Find where the given text appears and provide that cell's center as (X, Y) coordinate. 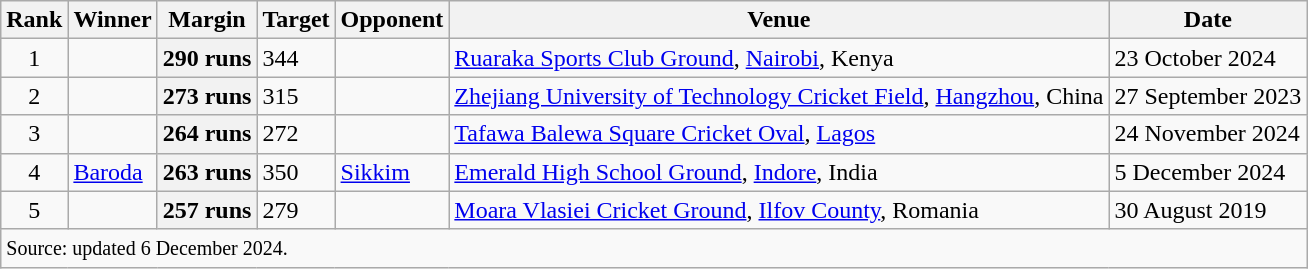
Source: updated 6 December 2024. (654, 248)
Venue (779, 20)
4 (34, 172)
344 (296, 58)
350 (296, 172)
279 (296, 210)
Opponent (392, 20)
23 October 2024 (1208, 58)
Moara Vlasiei Cricket Ground, Ilfov County, Romania (779, 210)
315 (296, 96)
Margin (207, 20)
Baroda (112, 172)
263 runs (207, 172)
Tafawa Balewa Square Cricket Oval, Lagos (779, 134)
272 (296, 134)
2 (34, 96)
Rank (34, 20)
290 runs (207, 58)
27 September 2023 (1208, 96)
Date (1208, 20)
257 runs (207, 210)
5 (34, 210)
3 (34, 134)
Target (296, 20)
Emerald High School Ground, Indore, India (779, 172)
Sikkim (392, 172)
273 runs (207, 96)
5 December 2024 (1208, 172)
24 November 2024 (1208, 134)
Ruaraka Sports Club Ground, Nairobi, Kenya (779, 58)
Winner (112, 20)
30 August 2019 (1208, 210)
1 (34, 58)
Zhejiang University of Technology Cricket Field, Hangzhou, China (779, 96)
264 runs (207, 134)
